For the text-containing cell, return its midpoint in (x, y) coordinate format. 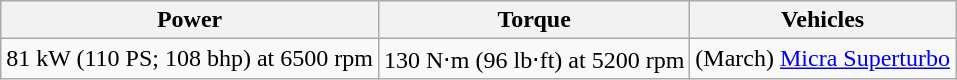
130 N⋅m (96 lb⋅ft) at 5200 rpm (534, 59)
Vehicles (823, 20)
Torque (534, 20)
Power (190, 20)
(March) Micra Superturbo (823, 59)
81 kW (110 PS; 108 bhp) at 6500 rpm (190, 59)
